From the cell containing the given text, extract its center point as (X, Y) coordinate. 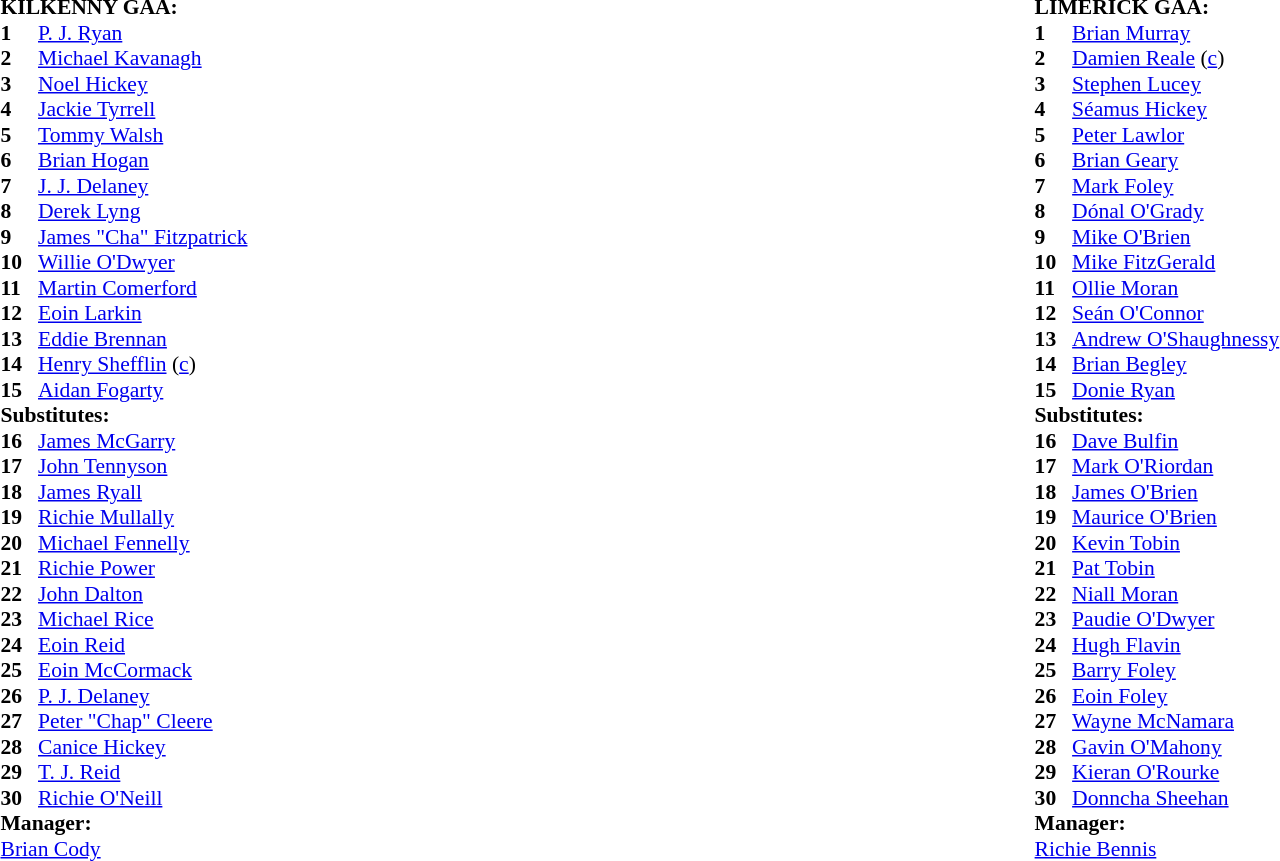
Martin Comerford (154, 288)
Aidan Fogarty (154, 390)
Derek Lyng (154, 211)
Eoin Reid (154, 645)
J. J. Delaney (154, 186)
John Tennyson (154, 467)
James "Cha" Fitzpatrick (154, 237)
Michael Fennelly (154, 543)
Richie O'Neill (154, 798)
Richie Power (154, 569)
P. J. Ryan (154, 33)
Michael Kavanagh (154, 59)
P. J. Delaney (154, 696)
Peter "Chap" Cleere (154, 721)
Substitutes: (134, 415)
Eoin Larkin (154, 313)
James Ryall (154, 492)
Brian Hogan (154, 161)
Noel Hickey (154, 84)
Henry Shefflin (c) (154, 365)
Manager: (134, 823)
Richie Mullally (154, 517)
Jackie Tyrrell (154, 109)
John Dalton (154, 594)
Willie O'Dwyer (154, 263)
Tommy Walsh (154, 135)
Eoin McCormack (154, 671)
Eddie Brennan (154, 339)
James McGarry (154, 441)
T. J. Reid (154, 773)
Canice Hickey (154, 747)
Michael Rice (154, 619)
